Search for the cell housing the specified text and yield its [X, Y] center coordinate. 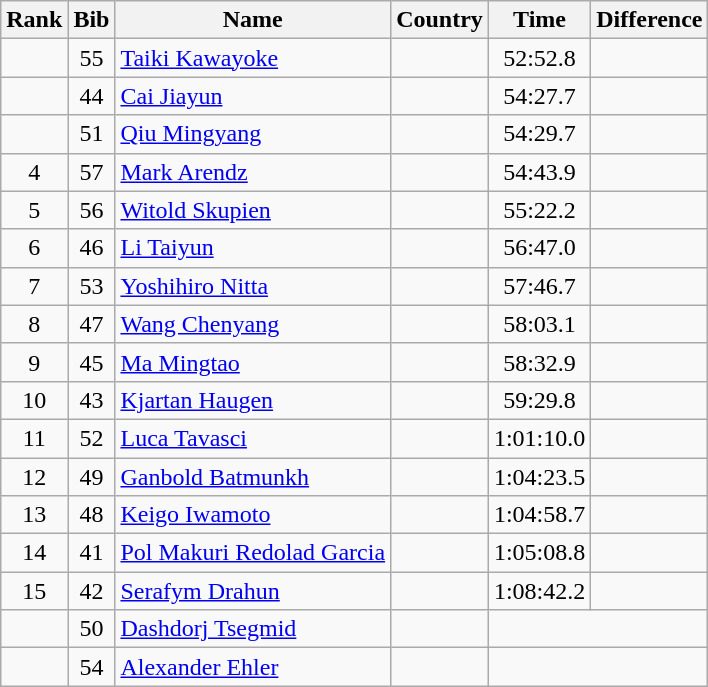
11 [34, 438]
Wang Chenyang [253, 324]
43 [92, 400]
1:08:42.2 [539, 591]
Dashdorj Tsegmid [253, 629]
56 [92, 210]
59:29.8 [539, 400]
52 [92, 438]
55:22.2 [539, 210]
1:04:23.5 [539, 477]
44 [92, 96]
1:05:08.8 [539, 553]
42 [92, 591]
58:03.1 [539, 324]
46 [92, 248]
Qiu Mingyang [253, 134]
Taiki Kawayoke [253, 58]
51 [92, 134]
Kjartan Haugen [253, 400]
56:47.0 [539, 248]
54:27.7 [539, 96]
55 [92, 58]
Difference [650, 20]
6 [34, 248]
Name [253, 20]
41 [92, 553]
Time [539, 20]
52:52.8 [539, 58]
4 [34, 172]
54:29.7 [539, 134]
12 [34, 477]
48 [92, 515]
8 [34, 324]
5 [34, 210]
Serafym Drahun [253, 591]
Keigo Iwamoto [253, 515]
49 [92, 477]
50 [92, 629]
1:01:10.0 [539, 438]
9 [34, 362]
15 [34, 591]
Cai Jiayun [253, 96]
Li Taiyun [253, 248]
Ganbold Batmunkh [253, 477]
13 [34, 515]
57:46.7 [539, 286]
7 [34, 286]
10 [34, 400]
Bib [92, 20]
47 [92, 324]
57 [92, 172]
54:43.9 [539, 172]
Country [440, 20]
Mark Arendz [253, 172]
1:04:58.7 [539, 515]
Witold Skupien [253, 210]
Ma Mingtao [253, 362]
58:32.9 [539, 362]
14 [34, 553]
Pol Makuri Redolad Garcia [253, 553]
Alexander Ehler [253, 667]
54 [92, 667]
53 [92, 286]
Rank [34, 20]
Luca Tavasci [253, 438]
Yoshihiro Nitta [253, 286]
45 [92, 362]
